Output the (X, Y) coordinate of the center of the cell containing the given text.  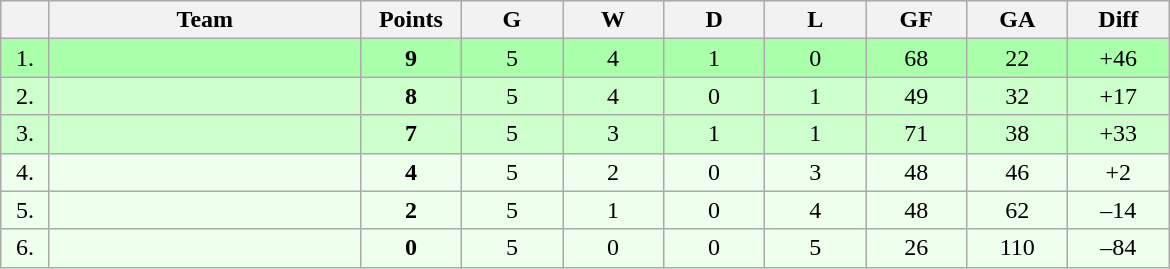
49 (916, 96)
38 (1018, 134)
3. (26, 134)
GF (916, 20)
+17 (1118, 96)
Diff (1118, 20)
4. (26, 172)
22 (1018, 58)
68 (916, 58)
–14 (1118, 210)
6. (26, 248)
L (816, 20)
32 (1018, 96)
9 (410, 58)
26 (916, 248)
W (612, 20)
62 (1018, 210)
2. (26, 96)
46 (1018, 172)
GA (1018, 20)
D (714, 20)
+46 (1118, 58)
8 (410, 96)
7 (410, 134)
71 (916, 134)
1. (26, 58)
–84 (1118, 248)
110 (1018, 248)
G (512, 20)
+33 (1118, 134)
+2 (1118, 172)
Team (204, 20)
Points (410, 20)
5. (26, 210)
